Determine the [X, Y] coordinate at the center of the cell enclosing the given text.  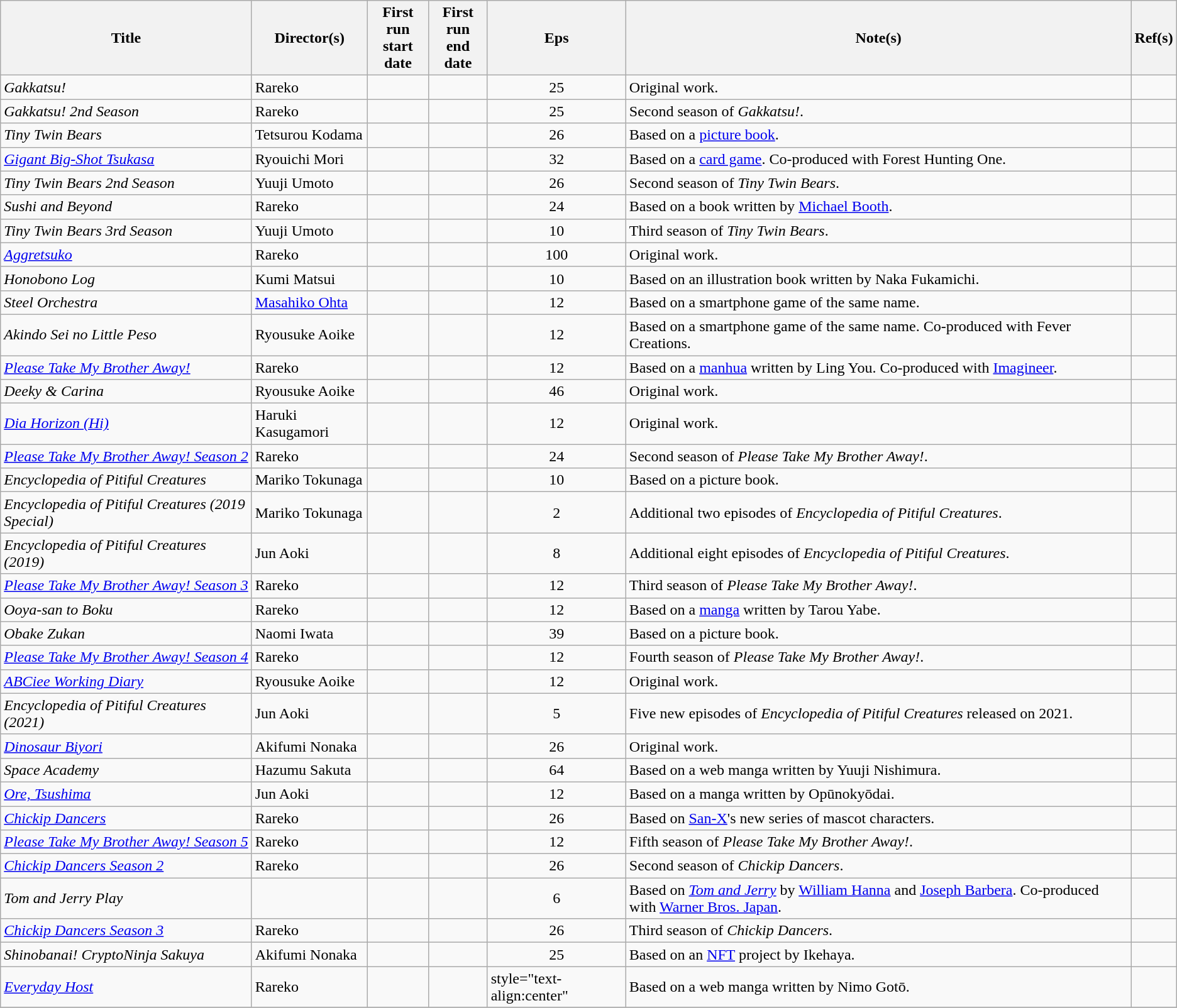
Fourth season of Please Take My Brother Away!. [878, 657]
Obake Zukan [126, 633]
2 [556, 513]
Naomi Iwata [309, 633]
Ooya-san to Boku [126, 610]
Gigant Big-Shot Tsukasa [126, 159]
5 [556, 714]
Based on a web manga written by Nimo Gotō. [878, 987]
Encyclopedia of Pitiful Creatures [126, 480]
Additional two episodes of Encyclopedia of Pitiful Creatures. [878, 513]
Tiny Twin Bears 3rd Season [126, 231]
Based on a smartphone game of the same name. Co-produced with Fever Creations. [878, 334]
Based on a web manga written by Yuuji Nishimura. [878, 770]
Everyday Host [126, 987]
Second season of Gakkatsu!. [878, 111]
Tiny Twin Bears 2nd Season [126, 183]
Tiny Twin Bears [126, 135]
Encyclopedia of Pitiful Creatures (2019 Special) [126, 513]
Dia Horizon (Hi) [126, 424]
Chickip Dancers Season 3 [126, 931]
style="text-align:center" [556, 987]
Based on an NFT project by Ikehaya. [878, 955]
Director(s) [309, 38]
Please Take My Brother Away! Season 4 [126, 657]
Based on a card game. Co-produced with Forest Hunting One. [878, 159]
Five new episodes of Encyclopedia of Pitiful Creatures released on 2021. [878, 714]
Gakkatsu! [126, 87]
Deeky & Carina [126, 392]
Second season of Tiny Twin Bears. [878, 183]
8 [556, 553]
Tetsurou Kodama [309, 135]
Based on an illustration book written by Naka Fukamichi. [878, 278]
Third season of Chickip Dancers. [878, 931]
Sushi and Beyond [126, 207]
Title [126, 38]
Chickip Dancers Season 2 [126, 866]
Second season of Chickip Dancers. [878, 866]
Akindo Sei no Little Peso [126, 334]
Please Take My Brother Away! Season 3 [126, 586]
Aggretsuko [126, 255]
100 [556, 255]
Please Take My Brother Away! Season 5 [126, 842]
Ryouichi Mori [309, 159]
Steel Orchestra [126, 302]
Based on Tom and Jerry by William Hanna and Joseph Barbera. Co-produced with Warner Bros. Japan. [878, 899]
ABCiee Working Diary [126, 681]
Ref(s) [1154, 38]
Based on a manhua written by Ling You. Co-produced with Imagineer. [878, 368]
Haruki Kasugamori [309, 424]
Based on a manga written by Opūnokyōdai. [878, 794]
Based on a smartphone game of the same name. [878, 302]
39 [556, 633]
64 [556, 770]
46 [556, 392]
Note(s) [878, 38]
Eps [556, 38]
Encyclopedia of Pitiful Creatures (2021) [126, 714]
Fifth season of Please Take My Brother Away!. [878, 842]
Masahiko Ohta [309, 302]
First runend date [458, 38]
Honobono Log [126, 278]
Gakkatsu! 2nd Season [126, 111]
Space Academy [126, 770]
Additional eight episodes of Encyclopedia of Pitiful Creatures. [878, 553]
Based on a manga written by Tarou Yabe. [878, 610]
Encyclopedia of Pitiful Creatures (2019) [126, 553]
6 [556, 899]
Hazumu Sakuta [309, 770]
Please Take My Brother Away! Season 2 [126, 456]
Shinobanai! CryptoNinja Sakuya [126, 955]
Dinosaur Biyori [126, 746]
Based on a book written by Michael Booth. [878, 207]
Tom and Jerry Play [126, 899]
Third season of Tiny Twin Bears. [878, 231]
Second season of Please Take My Brother Away!. [878, 456]
Based on San-X's new series of mascot characters. [878, 818]
First runstart date [398, 38]
Kumi Matsui [309, 278]
Please Take My Brother Away! [126, 368]
32 [556, 159]
Chickip Dancers [126, 818]
Ore, Tsushima [126, 794]
Third season of Please Take My Brother Away!. [878, 586]
